From the cell containing the given text, extract its center point as [X, Y] coordinate. 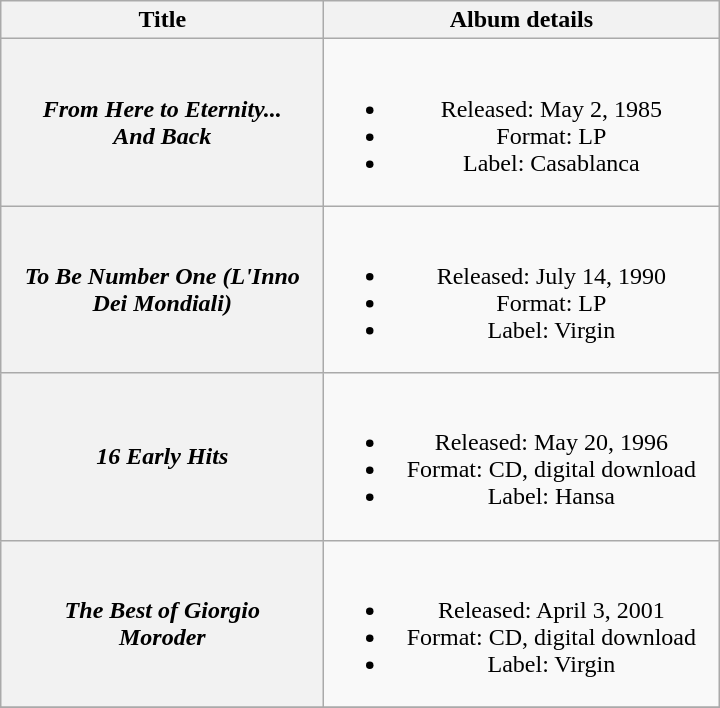
Title [162, 20]
From Here to Eternity...And Back [162, 122]
To Be Number One (L'Inno Dei Mondiali) [162, 290]
Released: May 2, 1985Format: LPLabel: Casablanca [522, 122]
Album details [522, 20]
16 Early Hits [162, 456]
Released: May 20, 1996Format: CD, digital downloadLabel: Hansa [522, 456]
Released: April 3, 2001Format: CD, digital downloadLabel: Virgin [522, 624]
Released: July 14, 1990Format: LPLabel: Virgin [522, 290]
The Best of GiorgioMoroder [162, 624]
